Identify which cell holds the provided text, then report its [X, Y] central coordinate. 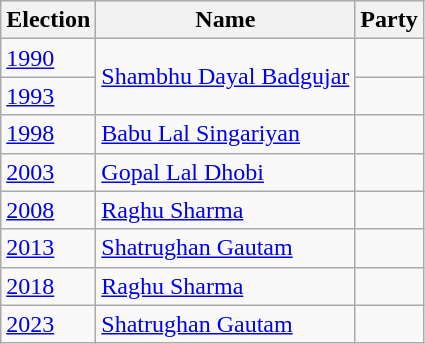
2003 [48, 172]
Party [389, 20]
Gopal Lal Dhobi [226, 172]
1998 [48, 134]
Election [48, 20]
2018 [48, 286]
Name [226, 20]
2008 [48, 210]
1990 [48, 58]
2013 [48, 248]
Shambhu Dayal Badgujar [226, 77]
1993 [48, 96]
Babu Lal Singariyan [226, 134]
2023 [48, 324]
